Extract the (X, Y) coordinate from the center of the cell holding the provided text.  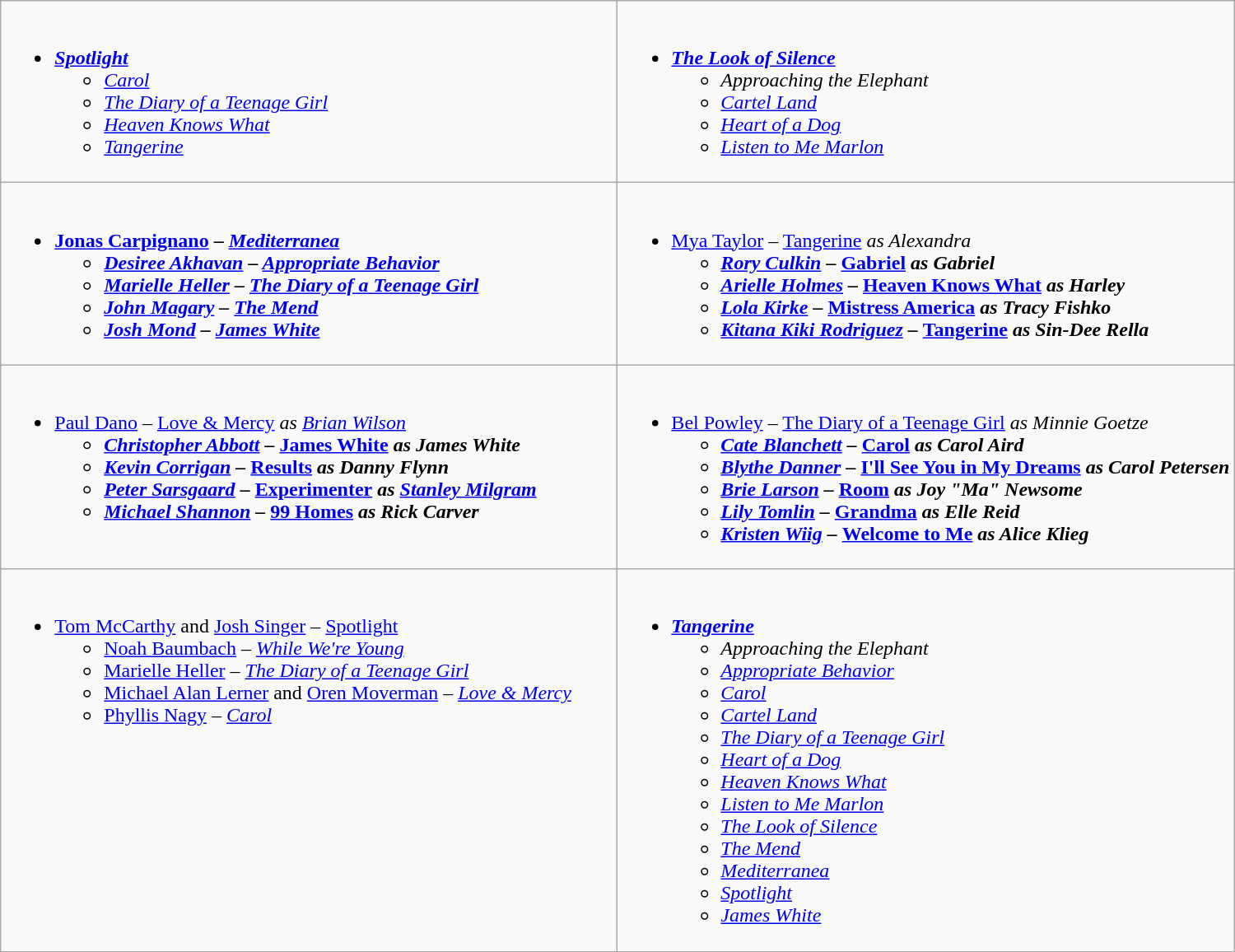
SpotlightCarolThe Diary of a Teenage GirlHeaven Knows WhatTangerine (310, 92)
The Look of SilenceApproaching the ElephantCartel LandHeart of a DogListen to Me Marlon (925, 92)
